Provide the (X, Y) coordinate of the cell's center where the given text is located.  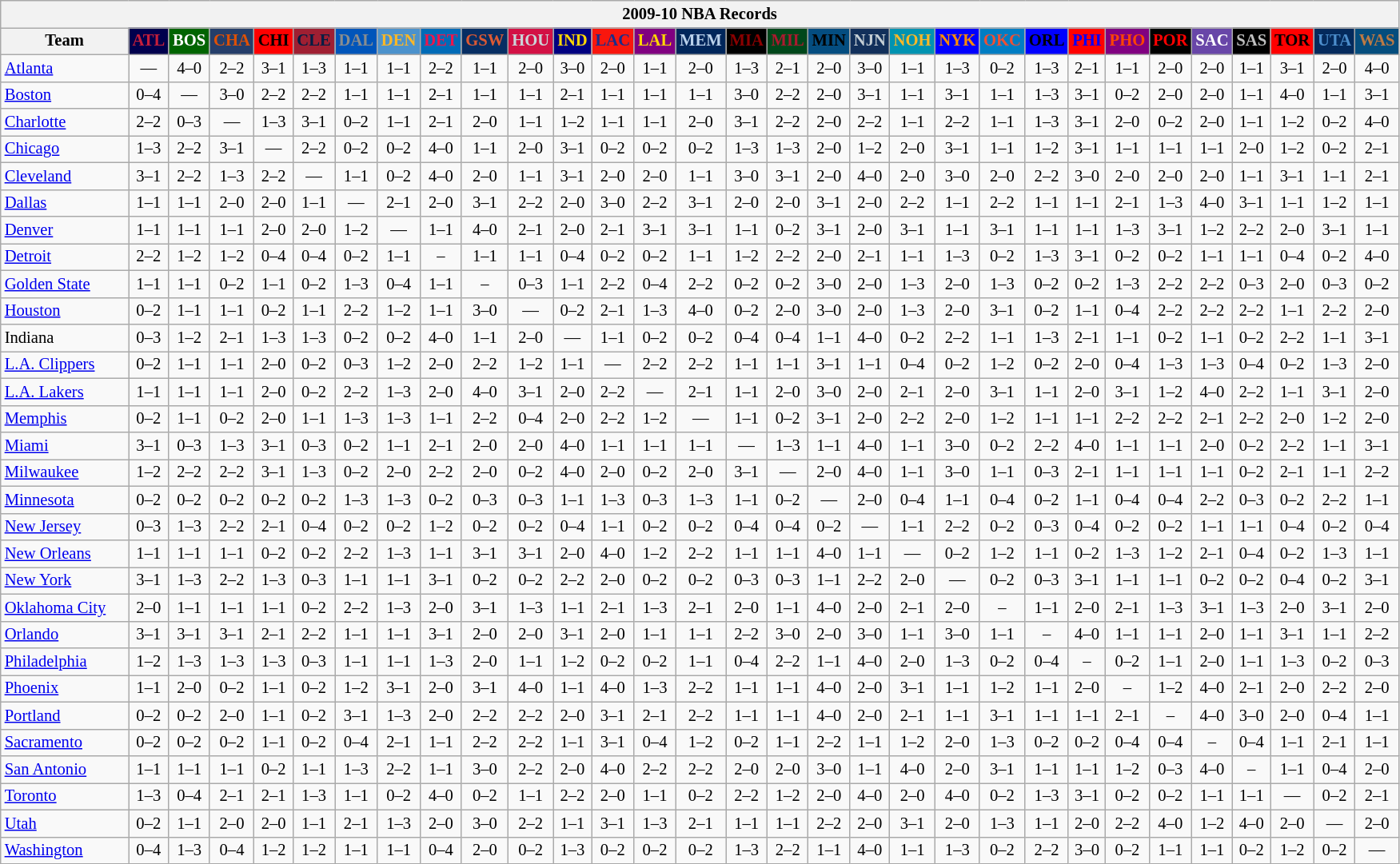
UTA (1334, 41)
DAL (357, 41)
Detroit (65, 257)
Phoenix (65, 688)
IND (572, 41)
CLE (313, 41)
New Jersey (65, 527)
Oklahoma City (65, 607)
ATL (149, 41)
Utah (65, 823)
Golden State (65, 284)
Boston (65, 95)
TOR (1292, 41)
NOH (913, 41)
HOU (531, 41)
WAS (1377, 41)
OKC (1003, 41)
Portland (65, 715)
DET (441, 41)
BOS (189, 41)
SAC (1212, 41)
LAC (612, 41)
MEM (700, 41)
Charlotte (65, 122)
New York (65, 580)
Cleveland (65, 176)
Atlanta (65, 68)
Denver (65, 229)
Washington (65, 850)
Orlando (65, 635)
NJN (870, 41)
Philadelphia (65, 661)
L.A. Clippers (65, 364)
GSW (485, 41)
New Orleans (65, 554)
L.A. Lakers (65, 392)
SAS (1251, 41)
Indiana (65, 338)
Memphis (65, 419)
NYK (957, 41)
ORL (1047, 41)
2009-10 NBA Records (700, 14)
DEN (398, 41)
Toronto (65, 796)
Miami (65, 445)
LAL (655, 41)
PHO (1127, 41)
Houston (65, 311)
Milwaukee (65, 472)
MIN (829, 41)
CHI (273, 41)
San Antonio (65, 770)
Dallas (65, 203)
Chicago (65, 149)
PHI (1087, 41)
Team (65, 41)
MIA (747, 41)
MIL (788, 41)
Minnesota (65, 500)
Sacramento (65, 743)
POR (1171, 41)
CHA (232, 41)
